Return the (x, y) coordinate for the center point of the cell that contains the specified text.  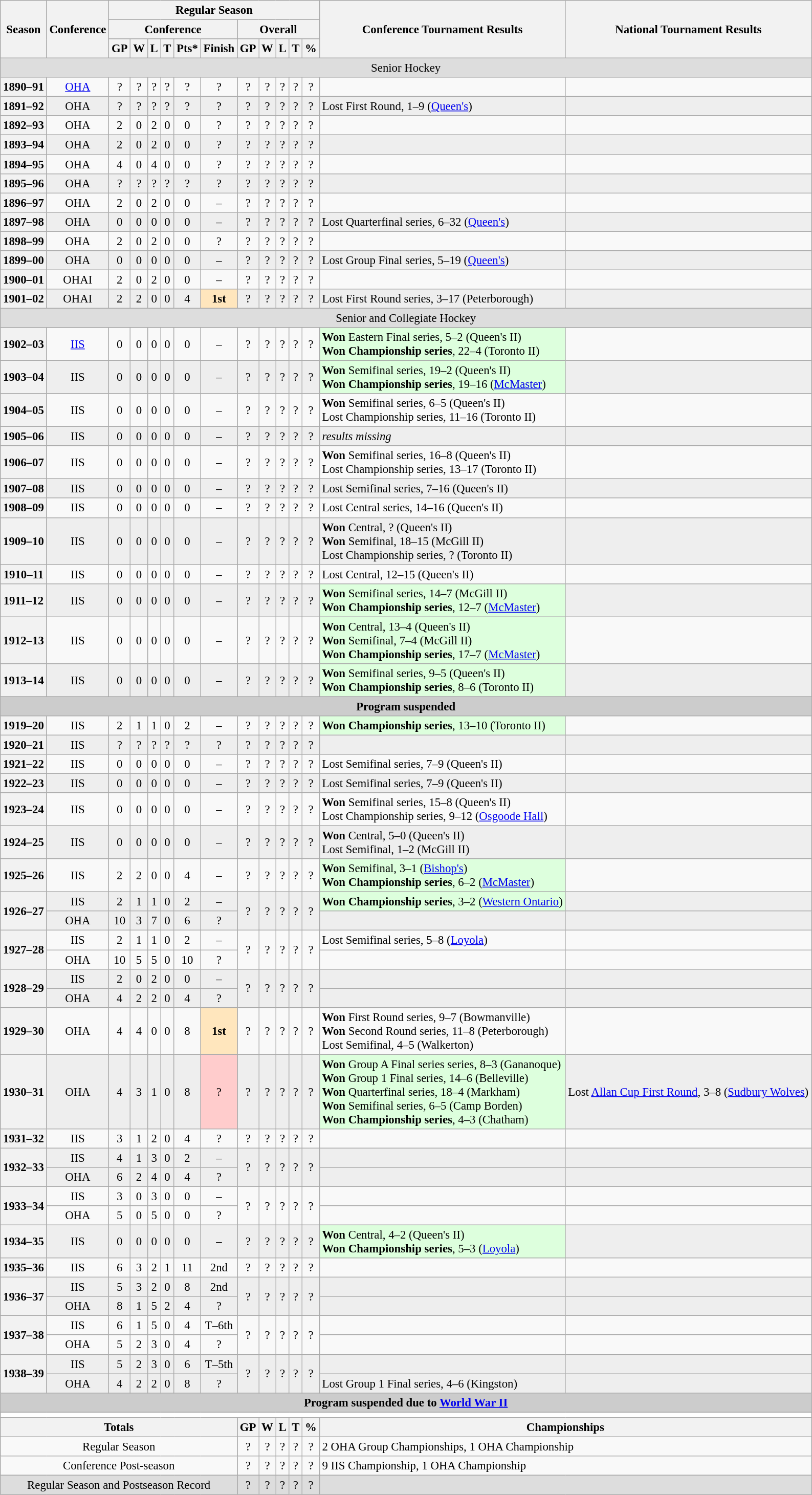
1922–23 (24, 784)
results missing (442, 437)
Won Semifinal, 3–1 (Bishop's)Won Championship series, 6–2 (McMaster) (442, 875)
1934–35 (24, 1242)
Lost Central, 12–15 (Queen's II) (442, 574)
1893–94 (24, 145)
Program suspended due to World War II (406, 1402)
Overall (278, 30)
Won Championship series, 3–2 (Western Ontario) (442, 902)
Won Central, 4–2 (Queen's II)Won Championship series, 5–3 (Loyola) (442, 1242)
1906–07 (24, 463)
1937–38 (24, 1335)
1892–93 (24, 125)
Lost Group 1 Final series, 4–6 (Kingston) (442, 1383)
1900–01 (24, 279)
1938–39 (24, 1374)
1912–13 (24, 640)
Lost First Round, 1–9 (Queen's) (442, 106)
Won Semifinal series, 6–5 (Queen's II)Lost Championship series, 11–16 (Toronto II) (442, 410)
1901–02 (24, 299)
1894–95 (24, 164)
1930–31 (24, 1092)
Senior Hockey (406, 68)
1898–99 (24, 241)
Won Eastern Final series, 5–2 (Queen's II)Won Championship series, 22–4 (Toronto II) (442, 344)
Won Central, 13–4 (Queen's II)Won Semifinal, 7–4 (McGill II)Won Championship series, 17–7 (McMaster) (442, 640)
1911–12 (24, 600)
1931–32 (24, 1139)
1907–08 (24, 489)
1925–26 (24, 875)
1910–11 (24, 574)
1905–06 (24, 437)
9 IIS Championship, 1 OHA Championship (565, 1466)
Won Central, ? (Queen's II)Won Semifinal, 18–15 (McGill II)Lost Championship series, ? (Toronto II) (442, 541)
1921–22 (24, 764)
T–5th (219, 1364)
Lost Group Final series, 5–19 (Queen's) (442, 261)
Lost Central series, 14–16 (Queen's II) (442, 508)
2 OHA Group Championships, 1 OHA Championship (565, 1446)
7 (154, 921)
1923–24 (24, 810)
Conference Post-season (119, 1466)
Won Central, 5–0 (Queen's II)Lost Semifinal, 1–2 (McGill II) (442, 842)
Won Semifinal series, 14–7 (McGill II)Won Championship series, 12–7 (McMaster) (442, 600)
Program suspended (406, 706)
1924–25 (24, 842)
1920–21 (24, 745)
1890–91 (24, 87)
1908–09 (24, 508)
Won Championship series, 13–10 (Toronto II) (442, 726)
Won Semifinal series, 16–8 (Queen's II)Lost Championship series, 13–17 (Toronto II) (442, 463)
1928–29 (24, 988)
Conference Tournament Results (442, 30)
1935–36 (24, 1268)
1895–96 (24, 183)
T–6th (219, 1326)
1932–33 (24, 1167)
Won Semifinal series, 15–8 (Queen's II)Lost Championship series, 9–12 (Osgoode Hall) (442, 810)
1902–03 (24, 344)
1897–98 (24, 222)
1904–05 (24, 410)
Won Semifinal series, 19–2 (Queen's II)Won Championship series, 19–16 (McMaster) (442, 378)
1929–30 (24, 1031)
Lost Semifinal series, 5–8 (Loyola) (442, 940)
1936–37 (24, 1297)
11 (187, 1268)
Lost First Round series, 3–17 (Peterborough) (442, 299)
Lost Semifinal series, 7–16 (Queen's II) (442, 489)
1933–34 (24, 1206)
Season (24, 30)
Championships (565, 1427)
Won Semifinal series, 9–5 (Queen's II)Won Championship series, 8–6 (Toronto II) (442, 681)
1909–10 (24, 541)
Finish (219, 49)
1927–28 (24, 950)
Pts* (187, 49)
Senior and Collegiate Hockey (406, 318)
1913–14 (24, 681)
1891–92 (24, 106)
1899–00 (24, 261)
1896–97 (24, 203)
Regular Season and Postseason Record (119, 1485)
1926–27 (24, 911)
Lost Quarterfinal series, 6–32 (Queen's) (442, 222)
Won First Round series, 9–7 (Bowmanville)Won Second Round series, 11–8 (Peterborough)Lost Semifinal, 4–5 (Walkerton) (442, 1031)
National Tournament Results (688, 30)
1919–20 (24, 726)
Lost Allan Cup First Round, 3–8 (Sudbury Wolves) (688, 1092)
1903–04 (24, 378)
Totals (119, 1427)
